From the cell containing the given text, extract its center point as [x, y] coordinate. 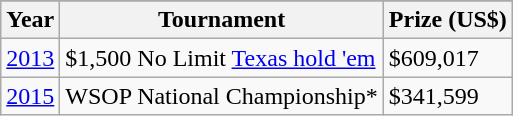
Prize (US$) [448, 20]
2013 [30, 58]
2015 [30, 96]
Year [30, 20]
$609,017 [448, 58]
Tournament [222, 20]
$1,500 No Limit Texas hold 'em [222, 58]
$341,599 [448, 96]
WSOP National Championship* [222, 96]
